Locate the cell with the specified text and output its [x, y] center coordinate. 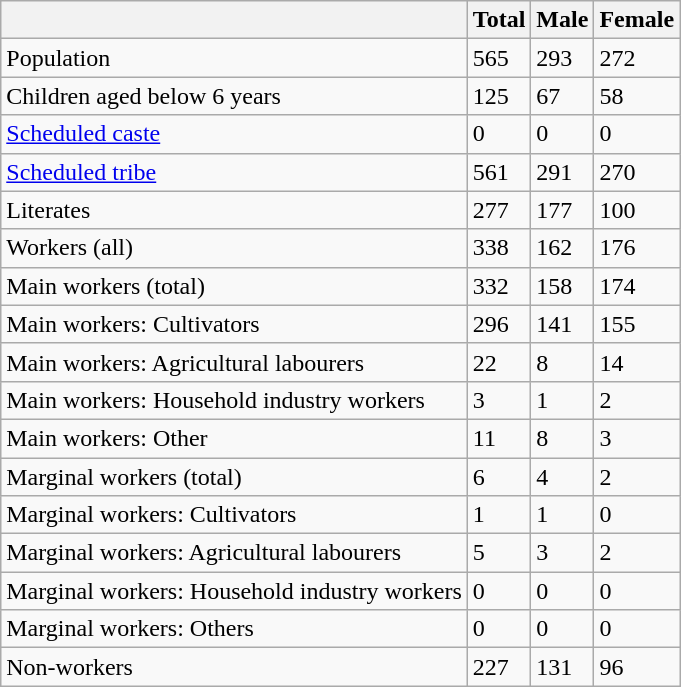
Children aged below 6 years [234, 96]
Male [562, 20]
174 [637, 286]
125 [499, 96]
58 [637, 96]
162 [562, 248]
155 [637, 324]
Marginal workers: Others [234, 629]
11 [499, 438]
Population [234, 58]
272 [637, 58]
6 [499, 477]
141 [562, 324]
158 [562, 286]
4 [562, 477]
22 [499, 362]
Total [499, 20]
14 [637, 362]
Main workers: Other [234, 438]
296 [499, 324]
293 [562, 58]
Non-workers [234, 667]
Marginal workers (total) [234, 477]
Scheduled tribe [234, 172]
Literates [234, 210]
Main workers (total) [234, 286]
Marginal workers: Household industry workers [234, 591]
96 [637, 667]
332 [499, 286]
176 [637, 248]
270 [637, 172]
Main workers: Agricultural labourers [234, 362]
277 [499, 210]
5 [499, 553]
565 [499, 58]
Main workers: Cultivators [234, 324]
291 [562, 172]
Workers (all) [234, 248]
Main workers: Household industry workers [234, 400]
338 [499, 248]
Female [637, 20]
561 [499, 172]
177 [562, 210]
Marginal workers: Agricultural labourers [234, 553]
131 [562, 667]
227 [499, 667]
67 [562, 96]
Marginal workers: Cultivators [234, 515]
100 [637, 210]
Scheduled caste [234, 134]
